Return [X, Y] of the center of cell containing provided text 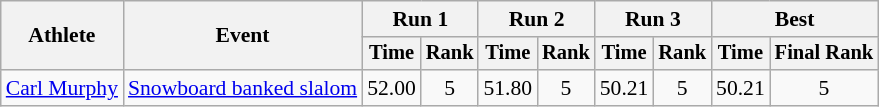
Snowboard banked slalom [242, 88]
52.00 [392, 88]
Run 3 [653, 19]
Run 1 [420, 19]
Athlete [62, 36]
51.80 [508, 88]
Best [794, 19]
Carl Murphy [62, 88]
Event [242, 36]
Run 2 [536, 19]
Final Rank [824, 54]
